Locate the cell with the specified text and output its (X, Y) center coordinate. 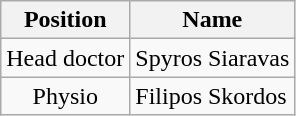
Position (66, 20)
Spyros Siaravas (212, 58)
Name (212, 20)
Physio (66, 96)
Filipos Skordos (212, 96)
Head doctor (66, 58)
